Provide the (X, Y) coordinate of the cell's center where the given text is located.  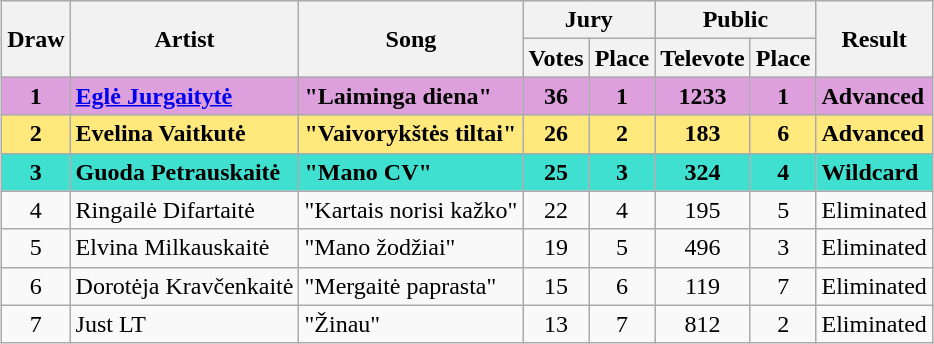
183 (702, 134)
Ringailė Difartaitė (184, 210)
19 (556, 248)
812 (702, 324)
13 (556, 324)
Result (874, 39)
25 (556, 172)
Public (736, 20)
"Mano CV" (411, 172)
Artist (184, 39)
Evelina Vaitkutė (184, 134)
Just LT (184, 324)
119 (702, 286)
Guoda Petrauskaitė (184, 172)
Song (411, 39)
195 (702, 210)
"Vaivorykštės tiltai" (411, 134)
324 (702, 172)
Wildcard (874, 172)
Elvina Milkauskaitė (184, 248)
15 (556, 286)
Votes (556, 58)
1233 (702, 96)
Dorotėja Kravčenkaitė (184, 286)
Televote (702, 58)
"Mano žodžiai" (411, 248)
26 (556, 134)
Eglė Jurgaitytė (184, 96)
"Mergaitė paprasta" (411, 286)
"Kartais norisi kažko" (411, 210)
"Žinau" (411, 324)
22 (556, 210)
"Laiminga diena" (411, 96)
496 (702, 248)
36 (556, 96)
Jury (589, 20)
Draw (36, 39)
